Locate the cell with the specified text and output its (x, y) center coordinate. 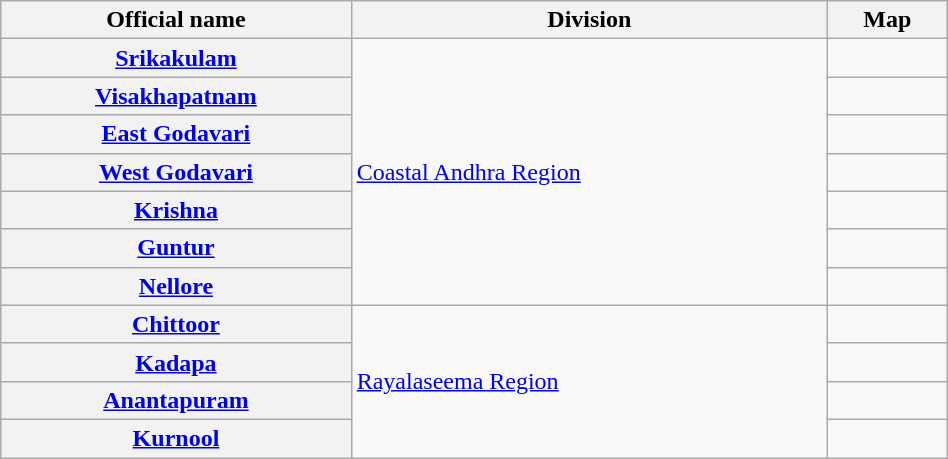
East Godavari (176, 134)
Anantapuram (176, 400)
Official name (176, 20)
Division (589, 20)
Guntur (176, 248)
Chittoor (176, 324)
Map (888, 20)
Kurnool (176, 438)
Visakhapatnam (176, 96)
Coastal Andhra Region (589, 172)
West Godavari (176, 172)
Srikakulam (176, 58)
Kadapa (176, 362)
Nellore (176, 286)
Rayalaseema Region (589, 381)
Krishna (176, 210)
